Find where the given text appears and provide that cell's center as [X, Y] coordinate. 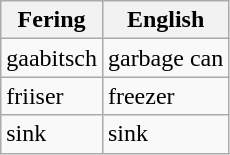
gaabitsch [52, 58]
friiser [52, 96]
freezer [165, 96]
Fering [52, 20]
garbage can [165, 58]
English [165, 20]
